Locate the cell with the specified text and output its (X, Y) center coordinate. 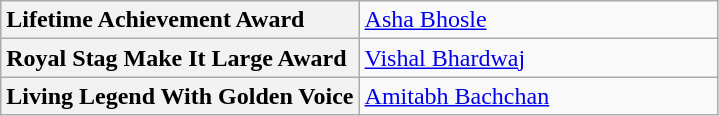
Amitabh Bachchan (538, 96)
Royal Stag Make It Large Award (180, 58)
Lifetime Achievement Award (180, 20)
Asha Bhosle (538, 20)
Vishal Bhardwaj (538, 58)
Living Legend With Golden Voice (180, 96)
